Extract the (X, Y) coordinate from the center of the cell holding the provided text.  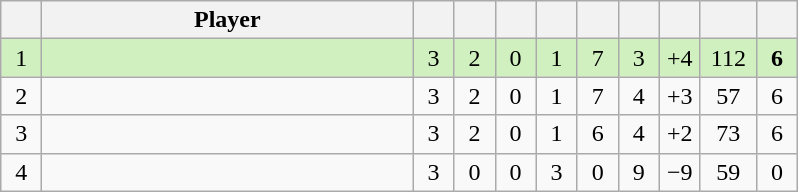
Player (228, 20)
−9 (680, 172)
59 (728, 172)
73 (728, 134)
57 (728, 96)
+3 (680, 96)
9 (638, 172)
+2 (680, 134)
+4 (680, 58)
112 (728, 58)
